Capture the cell that displays the provided text and extract its (x, y) central coordinate. 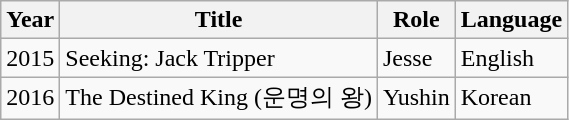
Korean (511, 98)
Role (416, 20)
Language (511, 20)
2016 (30, 98)
Yushin (416, 98)
The Destined King (운명의 왕) (219, 98)
Year (30, 20)
English (511, 58)
2015 (30, 58)
Jesse (416, 58)
Title (219, 20)
Seeking: Jack Tripper (219, 58)
